Search for the cell housing the specified text and yield its [X, Y] center coordinate. 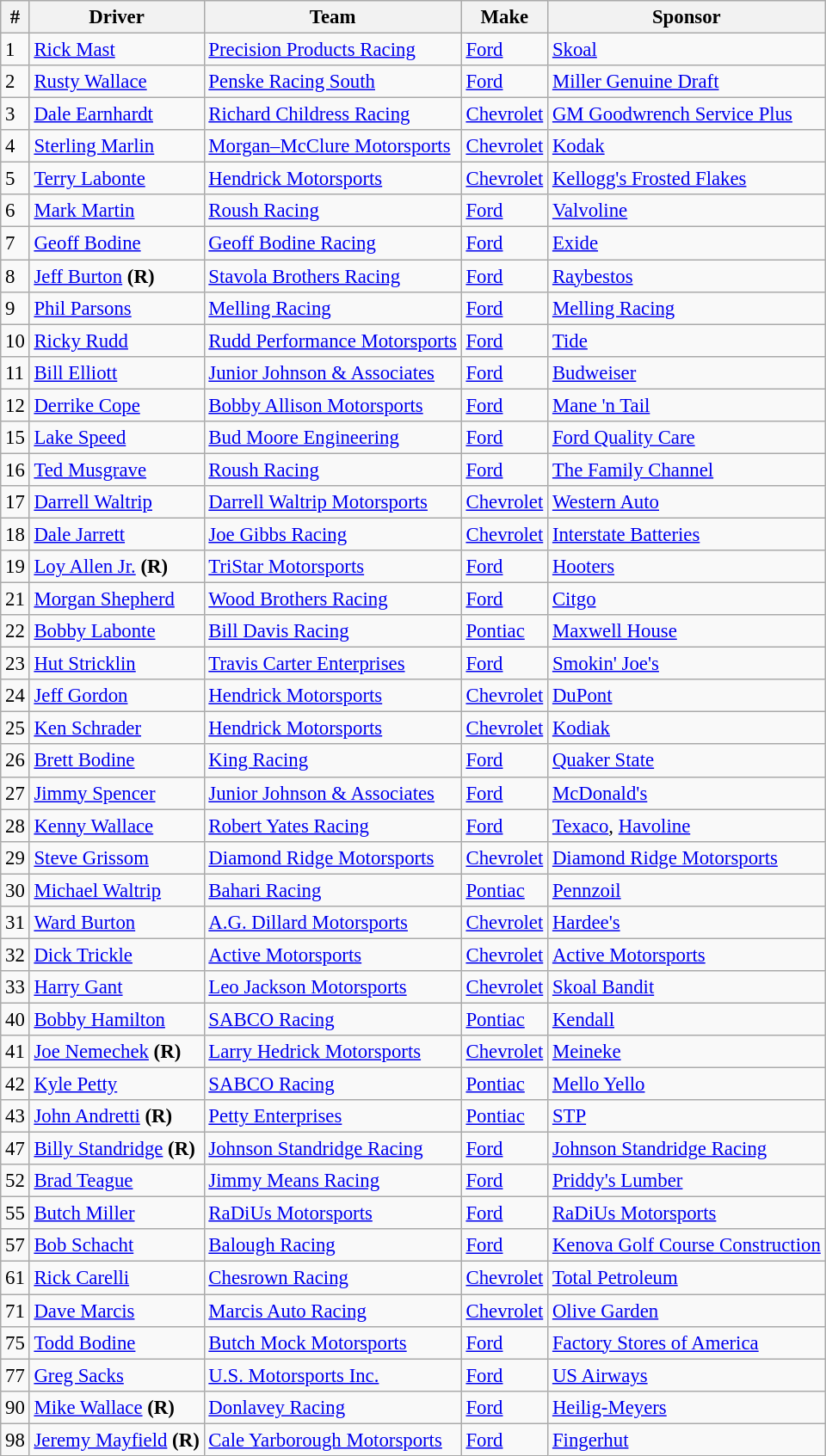
Robert Yates Racing [332, 826]
Penske Racing South [332, 82]
Balough Racing [332, 1246]
Budweiser [687, 372]
Kenova Golf Course Construction [687, 1246]
Billy Standridge (R) [117, 1149]
Greg Sacks [117, 1375]
Make [504, 17]
Dale Earnhardt [117, 114]
Team [332, 17]
33 [15, 987]
Bobby Hamilton [117, 1019]
11 [15, 372]
Kellogg's Frosted Flakes [687, 179]
10 [15, 341]
Butch Miller [117, 1213]
Todd Bodine [117, 1342]
US Airways [687, 1375]
Joe Gibbs Racing [332, 534]
Jeremy Mayfield (R) [117, 1440]
29 [15, 857]
Dick Trickle [117, 955]
Kendall [687, 1019]
Leo Jackson Motorsports [332, 987]
STP [687, 1116]
U.S. Motorsports Inc. [332, 1375]
Kodiak [687, 728]
61 [15, 1278]
Meineke [687, 1052]
Skoal [687, 50]
12 [15, 405]
Mark Martin [117, 211]
7 [15, 243]
2 [15, 82]
Cale Yarborough Motorsports [332, 1440]
71 [15, 1311]
Donlavey Racing [332, 1407]
47 [15, 1149]
27 [15, 793]
28 [15, 826]
Stavola Brothers Racing [332, 276]
A.G. Dillard Motorsports [332, 923]
Jeff Gordon [117, 696]
Ward Burton [117, 923]
Brett Bodine [117, 761]
The Family Channel [687, 470]
GM Goodwrench Service Plus [687, 114]
32 [15, 955]
Smokin' Joe's [687, 664]
Fingerhut [687, 1440]
Hardee's [687, 923]
Valvoline [687, 211]
Quaker State [687, 761]
Raybestos [687, 276]
Geoff Bodine [117, 243]
Factory Stores of America [687, 1342]
30 [15, 890]
# [15, 17]
Hooters [687, 567]
Bobby Allison Motorsports [332, 405]
Rick Carelli [117, 1278]
98 [15, 1440]
Joe Nemechek (R) [117, 1052]
Kodak [687, 146]
Jimmy Spencer [117, 793]
Ricky Rudd [117, 341]
4 [15, 146]
Brad Teague [117, 1181]
Jimmy Means Racing [332, 1181]
16 [15, 470]
40 [15, 1019]
Michael Waltrip [117, 890]
57 [15, 1246]
42 [15, 1084]
15 [15, 438]
Jeff Burton (R) [117, 276]
Wood Brothers Racing [332, 599]
Total Petroleum [687, 1278]
8 [15, 276]
Chesrown Racing [332, 1278]
Terry Labonte [117, 179]
Miller Genuine Draft [687, 82]
Morgan Shepherd [117, 599]
43 [15, 1116]
Maxwell House [687, 631]
17 [15, 502]
TriStar Motorsports [332, 567]
Mane 'n Tail [687, 405]
31 [15, 923]
Exide [687, 243]
Darrell Waltrip [117, 502]
Morgan–McClure Motorsports [332, 146]
Heilig-Meyers [687, 1407]
McDonald's [687, 793]
Western Auto [687, 502]
Sterling Marlin [117, 146]
77 [15, 1375]
Sponsor [687, 17]
22 [15, 631]
Harry Gant [117, 987]
Steve Grissom [117, 857]
Bahari Racing [332, 890]
John Andretti (R) [117, 1116]
75 [15, 1342]
Dave Marcis [117, 1311]
DuPont [687, 696]
Mello Yello [687, 1084]
Lake Speed [117, 438]
Hut Stricklin [117, 664]
3 [15, 114]
Ted Musgrave [117, 470]
Larry Hedrick Motorsports [332, 1052]
21 [15, 599]
Interstate Batteries [687, 534]
Butch Mock Motorsports [332, 1342]
Ken Schrader [117, 728]
Petty Enterprises [332, 1116]
25 [15, 728]
5 [15, 179]
6 [15, 211]
Pennzoil [687, 890]
Rusty Wallace [117, 82]
41 [15, 1052]
Richard Childress Racing [332, 114]
Driver [117, 17]
52 [15, 1181]
Bud Moore Engineering [332, 438]
Dale Jarrett [117, 534]
Travis Carter Enterprises [332, 664]
Skoal Bandit [687, 987]
Ford Quality Care [687, 438]
18 [15, 534]
24 [15, 696]
Olive Garden [687, 1311]
23 [15, 664]
Geoff Bodine Racing [332, 243]
Kenny Wallace [117, 826]
Rudd Performance Motorsports [332, 341]
Rick Mast [117, 50]
Bill Elliott [117, 372]
Kyle Petty [117, 1084]
Bill Davis Racing [332, 631]
26 [15, 761]
Marcis Auto Racing [332, 1311]
1 [15, 50]
Citgo [687, 599]
Mike Wallace (R) [117, 1407]
Texaco, Havoline [687, 826]
9 [15, 308]
Bob Schacht [117, 1246]
Darrell Waltrip Motorsports [332, 502]
Phil Parsons [117, 308]
Bobby Labonte [117, 631]
19 [15, 567]
Loy Allen Jr. (R) [117, 567]
Precision Products Racing [332, 50]
Tide [687, 341]
Derrike Cope [117, 405]
Priddy's Lumber [687, 1181]
90 [15, 1407]
King Racing [332, 761]
55 [15, 1213]
